Locate the cell with the specified text and output its [x, y] center coordinate. 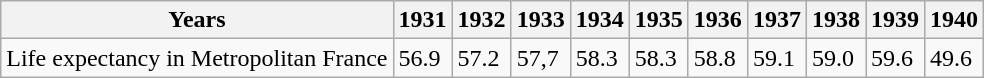
1931 [422, 20]
1933 [540, 20]
1935 [658, 20]
57.2 [482, 58]
58.8 [718, 58]
57,7 [540, 58]
56.9 [422, 58]
1939 [896, 20]
1934 [600, 20]
1940 [954, 20]
1938 [836, 20]
1932 [482, 20]
1936 [718, 20]
59.0 [836, 58]
59.1 [776, 58]
49.6 [954, 58]
1937 [776, 20]
Years [197, 20]
59.6 [896, 58]
Life expectancy in Metropolitan France [197, 58]
